Determine the (X, Y) coordinate at the center of the cell enclosing the given text.  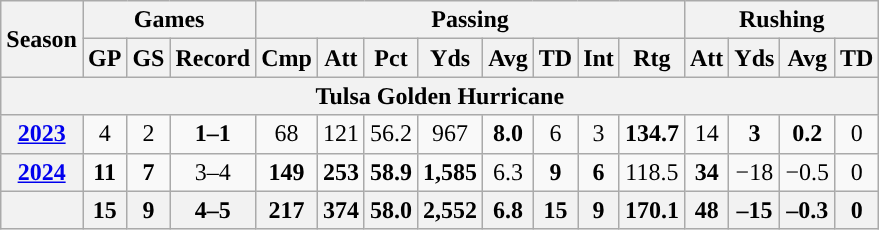
2024 (42, 172)
0.2 (808, 134)
Cmp (287, 58)
58.0 (390, 210)
Rushing (782, 20)
967 (450, 134)
56.2 (390, 134)
Season (42, 39)
–15 (754, 210)
Passing (470, 20)
1,585 (450, 172)
170.1 (652, 210)
14 (706, 134)
–0.3 (808, 210)
374 (340, 210)
3–4 (213, 172)
217 (287, 210)
Games (168, 20)
Tulsa Golden Hurricane (440, 96)
4–5 (213, 210)
GS (148, 58)
Record (213, 58)
6.8 (508, 210)
48 (706, 210)
34 (706, 172)
Pct (390, 58)
11 (104, 172)
−0.5 (808, 172)
253 (340, 172)
2023 (42, 134)
118.5 (652, 172)
121 (340, 134)
2,552 (450, 210)
134.7 (652, 134)
149 (287, 172)
1–1 (213, 134)
68 (287, 134)
7 (148, 172)
−18 (754, 172)
Int (599, 58)
6.3 (508, 172)
2 (148, 134)
GP (104, 58)
58.9 (390, 172)
Rtg (652, 58)
8.0 (508, 134)
4 (104, 134)
